For the text-containing cell, return its midpoint in [X, Y] coordinate format. 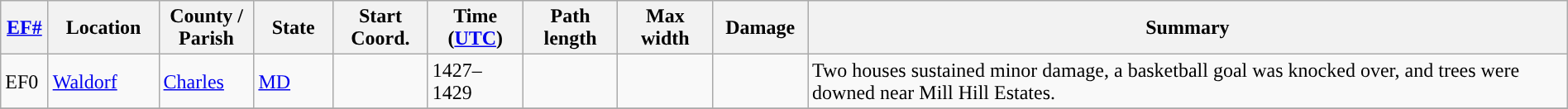
EF# [25, 28]
EF0 [25, 81]
Summary [1188, 28]
Waldorf [103, 81]
County / Parish [207, 28]
Time (UTC) [475, 28]
Path length [571, 28]
State [294, 28]
Charles [207, 81]
Max width [665, 28]
1427–1429 [475, 81]
MD [294, 81]
Location [103, 28]
Two houses sustained minor damage, a basketball goal was knocked over, and trees were downed near Mill Hill Estates. [1188, 81]
Damage [761, 28]
Start Coord. [380, 28]
